Scan for the cell matching the given text and deliver its (X, Y) coordinate at center. 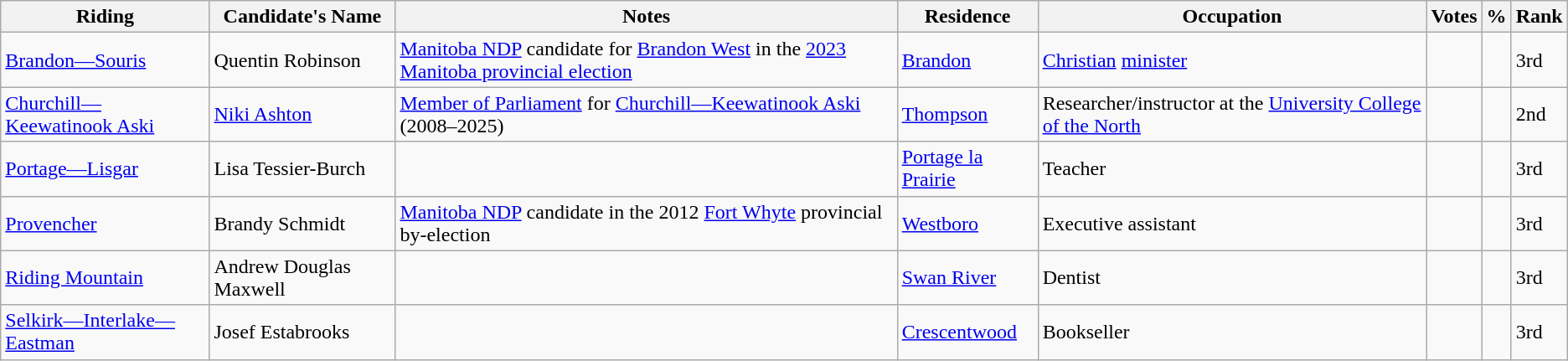
Votes (1454, 17)
Thompson (967, 114)
Brandon—Souris (106, 60)
Manitoba NDP candidate for Brandon West in the 2023 Manitoba provincial election (647, 60)
Josef Estabrooks (302, 332)
Portage—Lisgar (106, 169)
Teacher (1232, 169)
Riding (106, 17)
Residence (967, 17)
Candidate's Name (302, 17)
Occupation (1232, 17)
% (1496, 17)
Niki Ashton (302, 114)
Dentist (1232, 278)
Churchill—Keewatinook Aski (106, 114)
Brandy Schmidt (302, 223)
Researcher/instructor at the University College of the North (1232, 114)
Member of Parliament for Churchill—Keewatinook Aski (2008–2025) (647, 114)
Swan River (967, 278)
Notes (647, 17)
Christian minister (1232, 60)
Lisa Tessier-Burch (302, 169)
Provencher (106, 223)
Portage la Prairie (967, 169)
Quentin Robinson (302, 60)
Crescentwood (967, 332)
Executive assistant (1232, 223)
Selkirk—Interlake—Eastman (106, 332)
Riding Mountain (106, 278)
Westboro (967, 223)
Andrew Douglas Maxwell (302, 278)
Rank (1540, 17)
Manitoba NDP candidate in the 2012 Fort Whyte provincial by-election (647, 223)
2nd (1540, 114)
Bookseller (1232, 332)
Brandon (967, 60)
